Find where the given text appears and provide that cell's center as (x, y) coordinate. 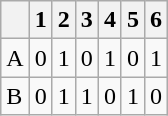
2 (64, 20)
5 (132, 20)
6 (156, 20)
3 (86, 20)
4 (110, 20)
A (15, 58)
B (15, 96)
